Return [x, y] of the center of cell containing provided text 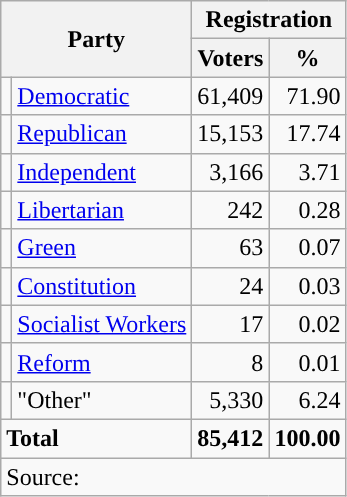
Party [96, 39]
85,412 [230, 438]
Independent [102, 172]
0.07 [308, 248]
63 [230, 248]
8 [230, 362]
15,153 [230, 134]
Libertarian [102, 210]
24 [230, 286]
3.71 [308, 172]
0.03 [308, 286]
3,166 [230, 172]
5,330 [230, 400]
17.74 [308, 134]
0.28 [308, 210]
6.24 [308, 400]
17 [230, 324]
Democratic [102, 96]
0.01 [308, 362]
Constitution [102, 286]
% [308, 58]
71.90 [308, 96]
100.00 [308, 438]
Total [96, 438]
61,409 [230, 96]
Socialist Workers [102, 324]
Republican [102, 134]
Green [102, 248]
242 [230, 210]
"Other" [102, 400]
Voters [230, 58]
Registration [269, 20]
Reform [102, 362]
Source: [174, 477]
0.02 [308, 324]
